Detect which cell encompasses the target text, then output its [x, y] center coordinate. 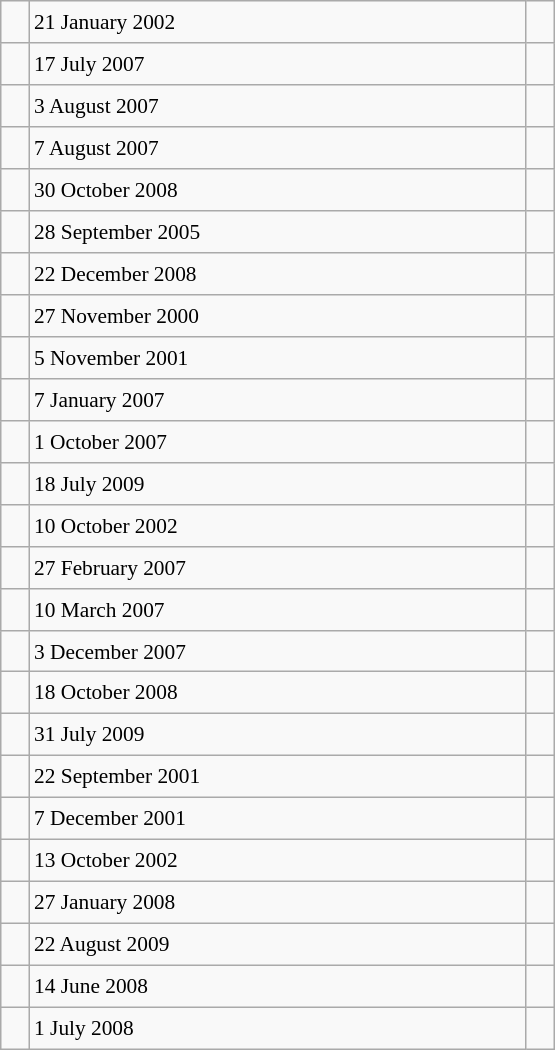
27 November 2000 [278, 316]
10 March 2007 [278, 609]
5 November 2001 [278, 358]
30 October 2008 [278, 190]
1 July 2008 [278, 1028]
31 July 2009 [278, 735]
3 August 2007 [278, 106]
7 August 2007 [278, 148]
7 December 2001 [278, 819]
14 June 2008 [278, 986]
10 October 2002 [278, 525]
18 October 2008 [278, 693]
22 August 2009 [278, 945]
27 February 2007 [278, 567]
27 January 2008 [278, 903]
18 July 2009 [278, 483]
22 September 2001 [278, 777]
13 October 2002 [278, 861]
7 January 2007 [278, 399]
1 October 2007 [278, 441]
3 December 2007 [278, 651]
17 July 2007 [278, 64]
28 September 2005 [278, 232]
22 December 2008 [278, 274]
21 January 2002 [278, 22]
